Detect which cell encompasses the target text, then output its (X, Y) center coordinate. 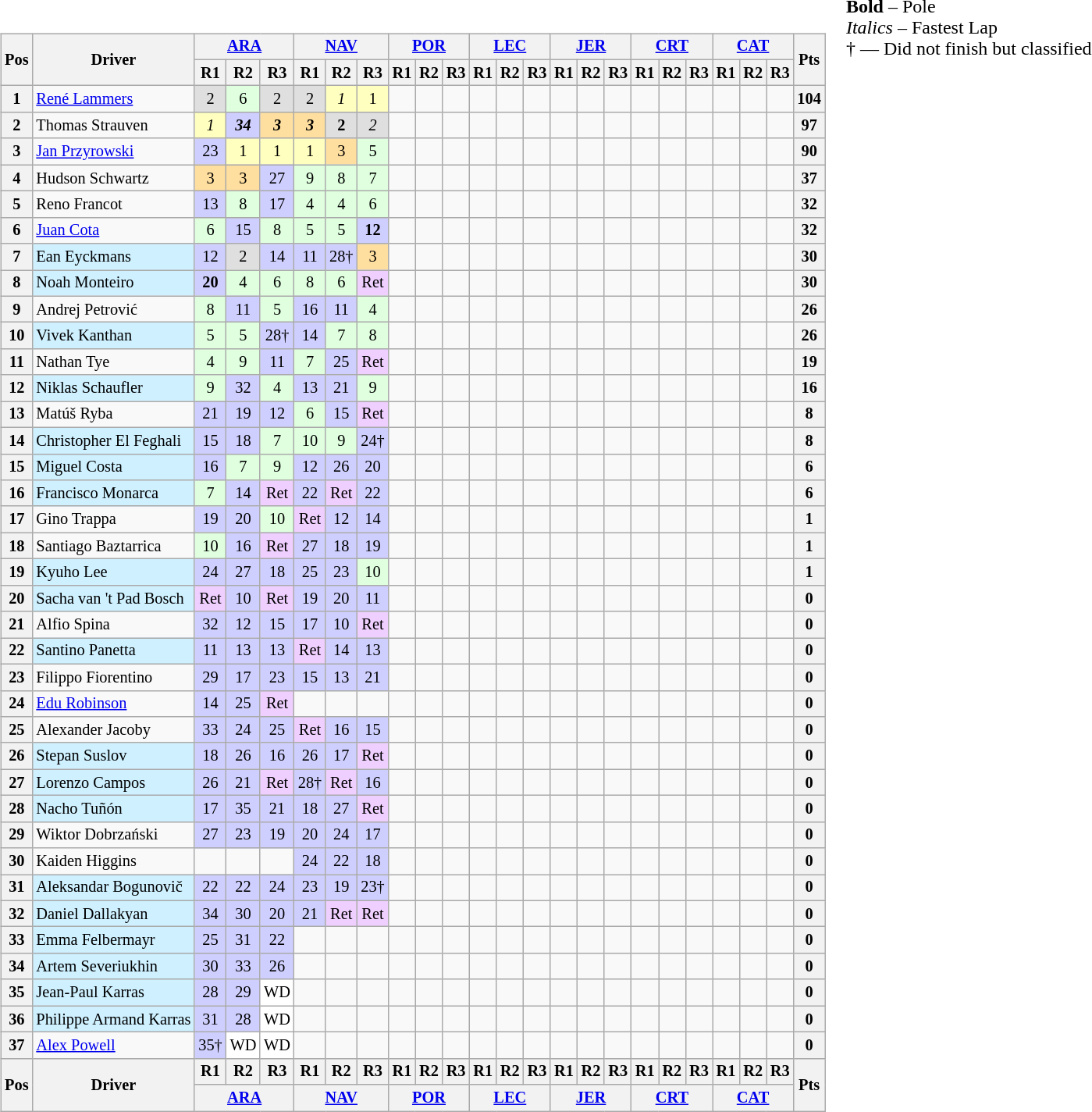
Edu Robinson (113, 704)
Hudson Schwartz (113, 178)
Noah Monteiro (113, 283)
Alex Powell (113, 1046)
Thomas Strauven (113, 126)
Christopher El Feghali (113, 440)
Francisco Monarca (113, 494)
Santiago Baztarrica (113, 546)
Aleksandar Bogunovič (113, 888)
Artem Severiukhin (113, 967)
Nathan Tye (113, 362)
René Lammers (113, 99)
Santino Panetta (113, 651)
97 (809, 126)
Emma Felbermayr (113, 940)
24† (372, 440)
Jean-Paul Karras (113, 993)
Kyuho Lee (113, 572)
Lorenzo Campos (113, 782)
Jan Przyrowski (113, 151)
Ean Eyckmans (113, 257)
23† (372, 888)
Niklas Schaufler (113, 388)
Wiktor Dobrzański (113, 835)
Miguel Costa (113, 467)
Stepan Suslov (113, 756)
Alexander Jacoby (113, 730)
104 (809, 99)
Kaiden Higgins (113, 861)
Alfio Spina (113, 625)
Philippe Armand Karras (113, 1019)
Nacho Tuñón (113, 809)
Filippo Fiorentino (113, 677)
Daniel Dallakyan (113, 914)
Andrej Petrović (113, 309)
90 (809, 151)
Reno Francot (113, 205)
Juan Cota (113, 230)
Vivek Kanthan (113, 336)
35† (210, 1046)
Matúš Ryba (113, 415)
Sacha van 't Pad Bosch (113, 598)
Gino Trappa (113, 519)
36 (16, 1019)
